Output the [x, y] coordinate of the center of the cell containing the given text.  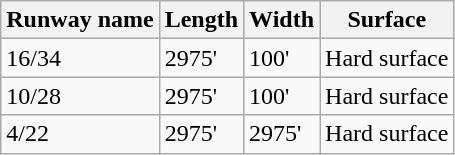
Width [282, 20]
10/28 [80, 96]
16/34 [80, 58]
Runway name [80, 20]
4/22 [80, 134]
Surface [387, 20]
Length [201, 20]
